Extract the (X, Y) coordinate from the center of the cell holding the provided text.  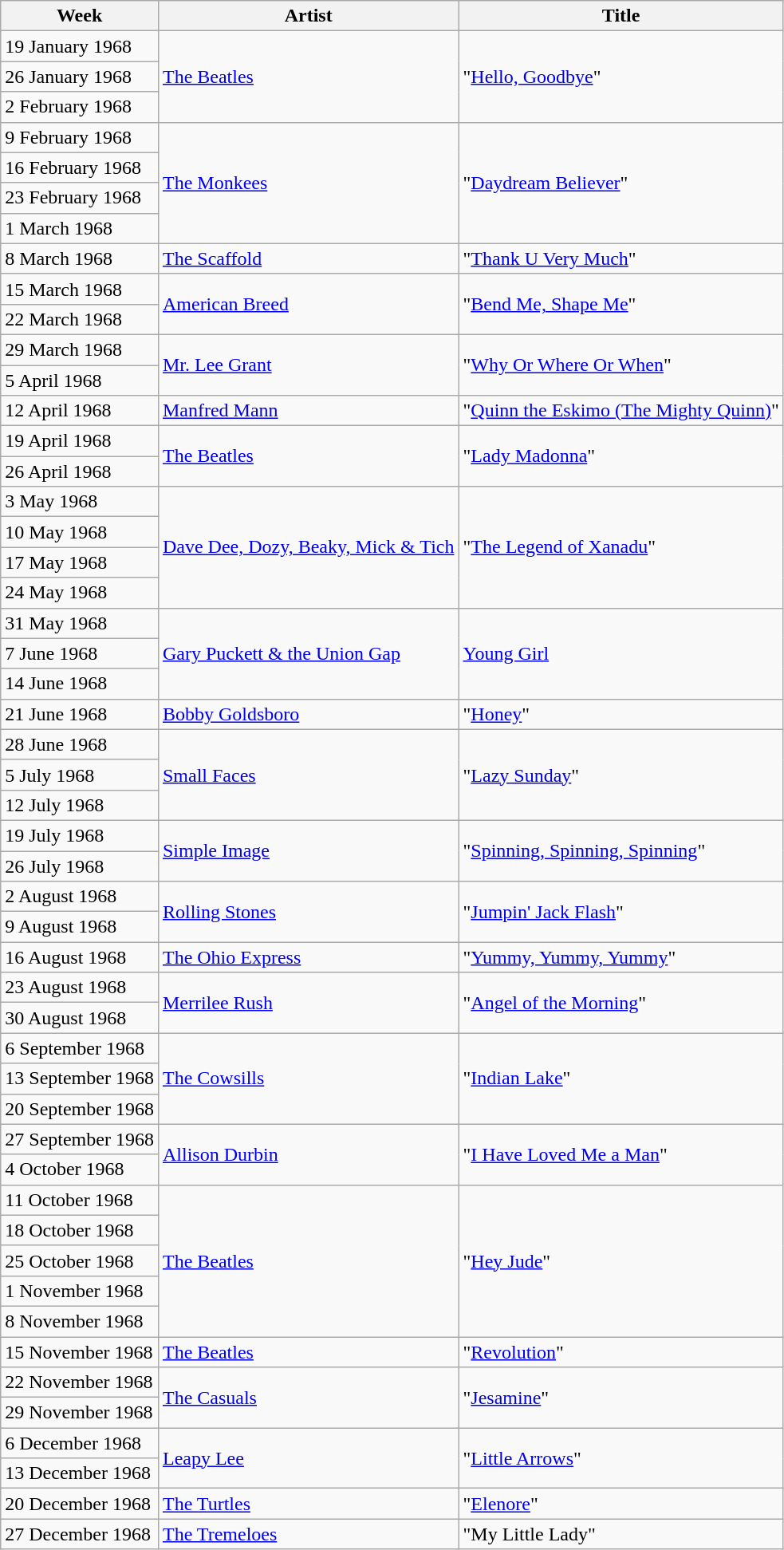
"Yummy, Yummy, Yummy" (621, 957)
Artist (308, 16)
5 April 1968 (80, 381)
13 December 1968 (80, 1473)
"Bend Me, Shape Me" (621, 304)
9 August 1968 (80, 927)
8 March 1968 (80, 258)
Merrilee Rush (308, 1003)
24 May 1968 (80, 593)
American Breed (308, 304)
The Turtles (308, 1504)
The Tremeloes (308, 1534)
27 September 1968 (80, 1139)
Small Faces (308, 775)
12 July 1968 (80, 805)
"My Little Lady" (621, 1534)
29 March 1968 (80, 349)
26 January 1968 (80, 77)
23 August 1968 (80, 988)
The Casuals (308, 1398)
"Lazy Sunday" (621, 775)
19 April 1968 (80, 441)
20 September 1968 (80, 1109)
6 December 1968 (80, 1443)
Leapy Lee (308, 1458)
12 April 1968 (80, 411)
31 May 1968 (80, 623)
16 August 1968 (80, 957)
28 June 1968 (80, 744)
27 December 1968 (80, 1534)
25 October 1968 (80, 1260)
"Thank U Very Much" (621, 258)
10 May 1968 (80, 532)
The Cowsills (308, 1079)
"Quinn the Eskimo (The Mighty Quinn)" (621, 411)
Title (621, 16)
"Lady Madonna" (621, 456)
Bobby Goldsboro (308, 714)
"Jesamine" (621, 1398)
Gary Puckett & the Union Gap (308, 653)
1 March 1968 (80, 228)
30 August 1968 (80, 1018)
15 March 1968 (80, 289)
Simple Image (308, 850)
29 November 1968 (80, 1413)
14 June 1968 (80, 684)
"Angel of the Morning" (621, 1003)
26 April 1968 (80, 471)
7 June 1968 (80, 653)
26 July 1968 (80, 866)
The Ohio Express (308, 957)
"Hello, Goodbye" (621, 77)
19 January 1968 (80, 46)
"Indian Lake" (621, 1079)
22 March 1968 (80, 319)
15 November 1968 (80, 1352)
"Revolution" (621, 1352)
"Elenore" (621, 1504)
"Why Or Where Or When" (621, 365)
17 May 1968 (80, 562)
"I Have Loved Me a Man" (621, 1154)
The Monkees (308, 183)
"Honey" (621, 714)
2 August 1968 (80, 897)
Mr. Lee Grant (308, 365)
Young Girl (621, 653)
6 September 1968 (80, 1048)
22 November 1968 (80, 1382)
Rolling Stones (308, 912)
16 February 1968 (80, 168)
5 July 1968 (80, 775)
"Daydream Believer" (621, 183)
20 December 1968 (80, 1504)
8 November 1968 (80, 1321)
18 October 1968 (80, 1230)
"Jumpin' Jack Flash" (621, 912)
"Spinning, Spinning, Spinning" (621, 850)
1 November 1968 (80, 1291)
"The Legend of Xanadu" (621, 547)
Allison Durbin (308, 1154)
4 October 1968 (80, 1169)
"Little Arrows" (621, 1458)
3 May 1968 (80, 502)
The Scaffold (308, 258)
2 February 1968 (80, 107)
Dave Dee, Dozy, Beaky, Mick & Tich (308, 547)
Manfred Mann (308, 411)
19 July 1968 (80, 835)
Week (80, 16)
9 February 1968 (80, 137)
"Hey Jude" (621, 1260)
13 September 1968 (80, 1079)
11 October 1968 (80, 1200)
21 June 1968 (80, 714)
23 February 1968 (80, 198)
